Identify which cell holds the provided text, then report its [X, Y] central coordinate. 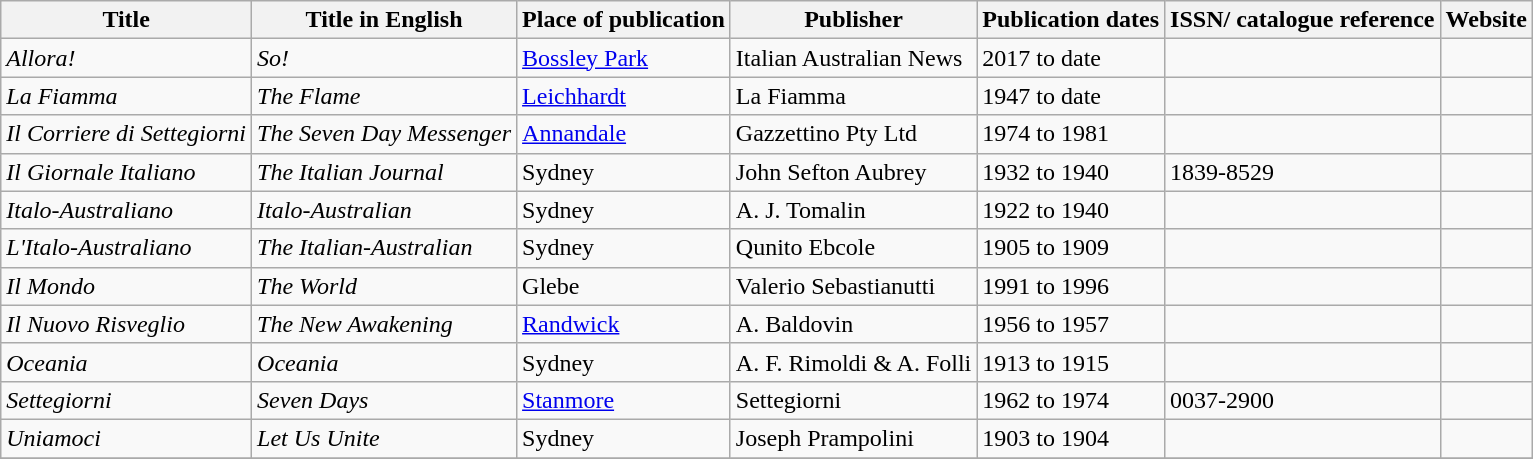
Italo-Australian [384, 210]
Let Us Unite [384, 438]
2017 to date [1071, 58]
Place of publication [624, 20]
Il Giornale Italiano [126, 172]
Seven Days [384, 400]
Gazzettino Pty Ltd [854, 134]
Publication dates [1071, 20]
The Italian-Australian [384, 248]
1956 to 1957 [1071, 324]
A. J. Tomalin [854, 210]
1905 to 1909 [1071, 248]
Website [1486, 20]
A. F. Rimoldi & A. Folli [854, 362]
Glebe [624, 286]
Leichhardt [624, 96]
Il Corriere di Settegiorni [126, 134]
Publisher [854, 20]
1932 to 1940 [1071, 172]
John Sefton Aubrey [854, 172]
1991 to 1996 [1071, 286]
1913 to 1915 [1071, 362]
The New Awakening [384, 324]
Uniamoci [126, 438]
Valerio Sebastianutti [854, 286]
The Italian Journal [384, 172]
Title in English [384, 20]
Allora! [126, 58]
The World [384, 286]
A. Baldovin [854, 324]
1903 to 1904 [1071, 438]
L'Italo-Australiano [126, 248]
The Flame [384, 96]
Title [126, 20]
Il Mondo [126, 286]
ISSN/ catalogue reference [1302, 20]
0037-2900 [1302, 400]
Italo-Australiano [126, 210]
1839-8529 [1302, 172]
So! [384, 58]
Stanmore [624, 400]
Il Nuovo Risveglio [126, 324]
The Seven Day Messenger [384, 134]
1962 to 1974 [1071, 400]
1922 to 1940 [1071, 210]
Qunito Ebcole [854, 248]
Joseph Prampolini [854, 438]
Italian Australian News [854, 58]
1947 to date [1071, 96]
1974 to 1981 [1071, 134]
Annandale [624, 134]
Bossley Park [624, 58]
Randwick [624, 324]
